From the cell containing the given text, extract its center point as (X, Y) coordinate. 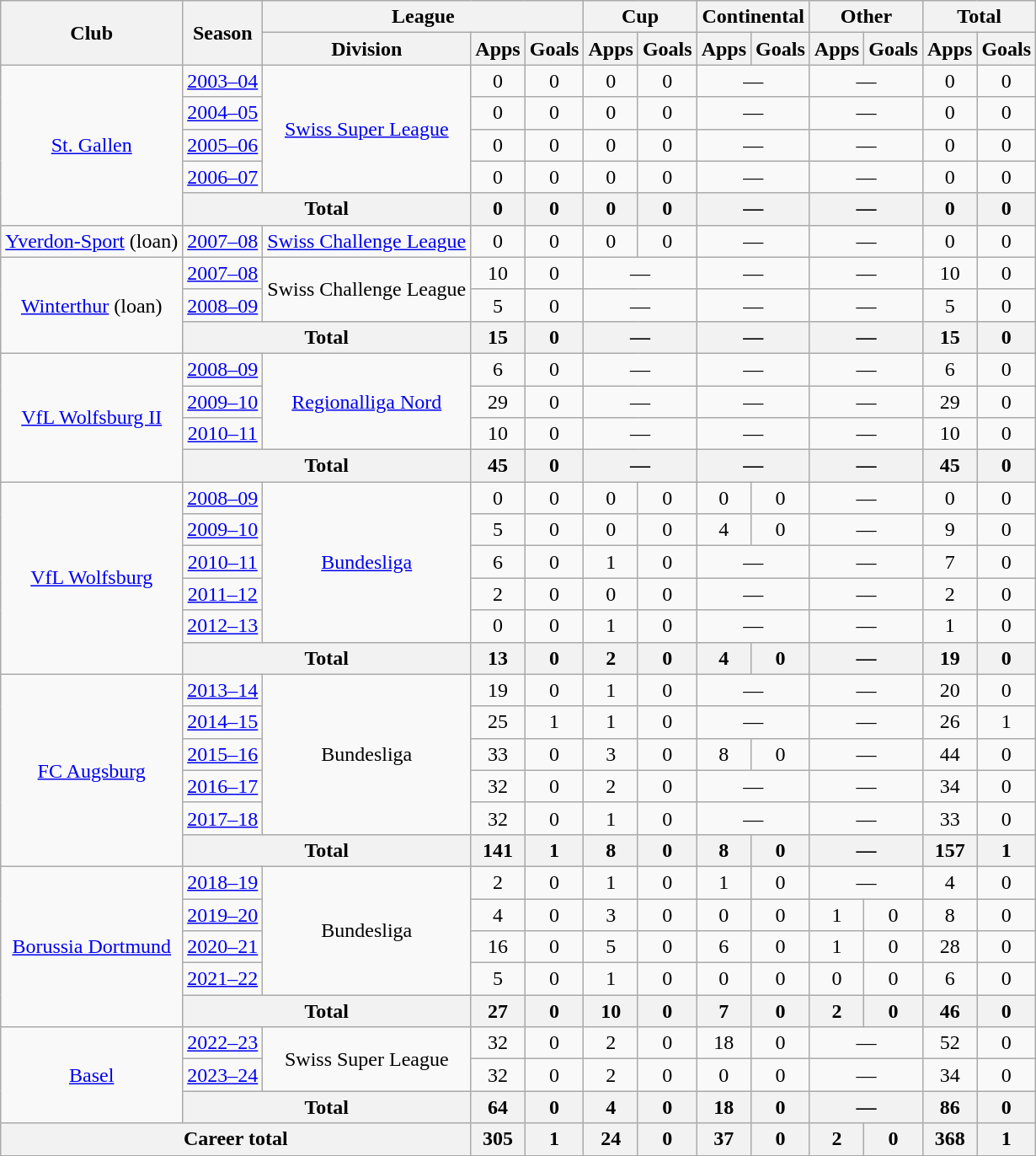
46 (949, 1011)
86 (949, 1107)
2014–15 (222, 722)
VfL Wolfsburg II (92, 417)
Club (92, 33)
2005–06 (222, 145)
64 (498, 1107)
2003–04 (222, 81)
Basel (92, 1075)
27 (498, 1011)
13 (498, 658)
2016–17 (222, 786)
Season (222, 33)
2012–13 (222, 626)
Division (367, 49)
Continental (753, 17)
157 (949, 850)
305 (498, 1139)
Yverdon-Sport (loan) (92, 241)
2013–14 (222, 690)
2023–24 (222, 1075)
368 (949, 1139)
FC Augsburg (92, 770)
Winterthur (loan) (92, 305)
2019–20 (222, 914)
Other (866, 17)
52 (949, 1043)
2020–21 (222, 947)
2022–23 (222, 1043)
2021–22 (222, 979)
VfL Wolfsburg (92, 578)
2011–12 (222, 594)
2004–05 (222, 113)
24 (611, 1139)
37 (724, 1139)
141 (498, 850)
44 (949, 754)
2018–19 (222, 882)
9 (949, 530)
Cup (640, 17)
16 (498, 947)
2006–07 (222, 177)
25 (498, 722)
20 (949, 690)
League (423, 17)
26 (949, 722)
2017–18 (222, 818)
2015–16 (222, 754)
Regionalliga Nord (367, 401)
St. Gallen (92, 145)
Career total (236, 1139)
Borussia Dortmund (92, 946)
28 (949, 947)
